Capture the cell that displays the provided text and extract its [X, Y] central coordinate. 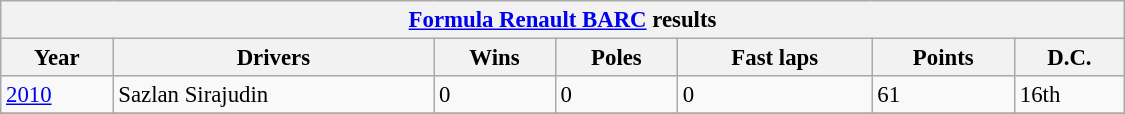
Fast laps [775, 58]
Wins [495, 58]
D.C. [1070, 58]
61 [944, 95]
Drivers [274, 58]
2010 [57, 95]
Formula Renault BARC results [563, 20]
Poles [616, 58]
Points [944, 58]
16th [1070, 95]
Year [57, 58]
Sazlan Sirajudin [274, 95]
